For the text-containing cell, return its midpoint in (x, y) coordinate format. 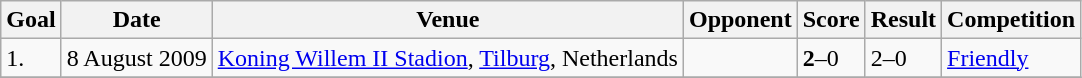
Koning Willem II Stadion, Tilburg, Netherlands (448, 58)
Opponent (740, 20)
Competition (1012, 20)
Date (136, 20)
Result (903, 20)
Venue (448, 20)
Score (831, 20)
8 August 2009 (136, 58)
Goal (31, 20)
Friendly (1012, 58)
1. (31, 58)
